Pinpoint the cell where the given text exists, returning its [x, y] midpoint coordinate. 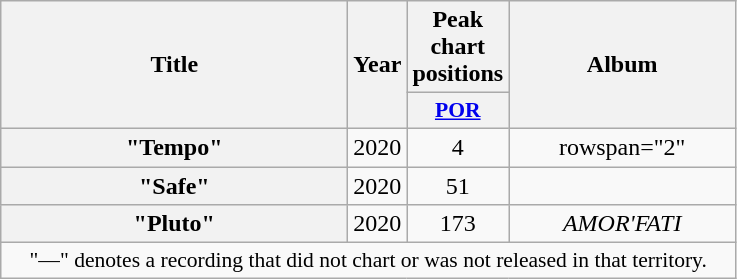
POR [458, 111]
"Tempo" [174, 147]
Year [378, 65]
173 [458, 224]
Album [622, 65]
Peak chart positions [458, 47]
51 [458, 185]
Title [174, 65]
4 [458, 147]
rowspan="2" [622, 147]
"—" denotes a recording that did not chart or was not released in that territory. [368, 261]
AMOR'FATI [622, 224]
"Safe" [174, 185]
"Pluto" [174, 224]
